Locate the cell with the specified text and output its [X, Y] center coordinate. 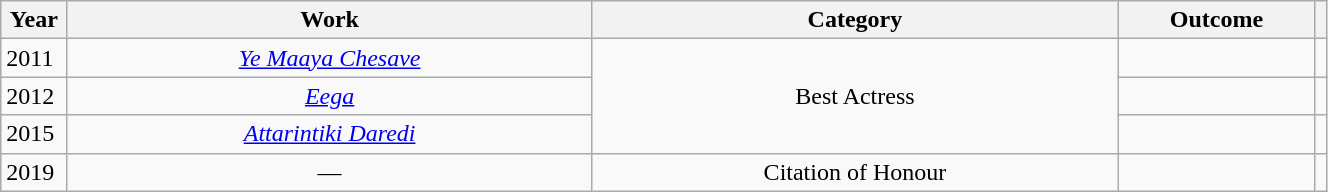
Outcome [1217, 20]
2019 [34, 172]
Ye Maaya Chesave [330, 58]
2015 [34, 134]
Eega [330, 96]
Attarintiki Daredi [330, 134]
Year [34, 20]
2011 [34, 58]
— [330, 172]
Work [330, 20]
Category [854, 20]
2012 [34, 96]
Citation of Honour [854, 172]
Best Actress [854, 96]
